Identify which cell holds the provided text, then report its [X, Y] central coordinate. 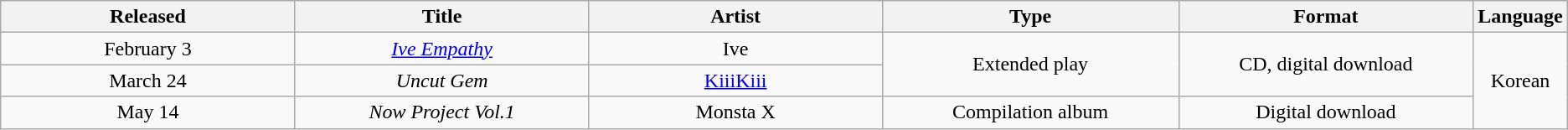
Extended play [1030, 65]
Released [147, 17]
Digital download [1326, 112]
KiiiKiii [735, 81]
Title [442, 17]
May 14 [147, 112]
Format [1326, 17]
CD, digital download [1326, 65]
Now Project Vol.1 [442, 112]
Type [1030, 17]
Uncut Gem [442, 81]
Artist [735, 17]
Monsta X [735, 112]
Ive [735, 49]
Korean [1521, 81]
Ive Empathy [442, 49]
February 3 [147, 49]
Language [1521, 17]
Compilation album [1030, 112]
March 24 [147, 81]
